From the cell containing the given text, extract its center point as [x, y] coordinate. 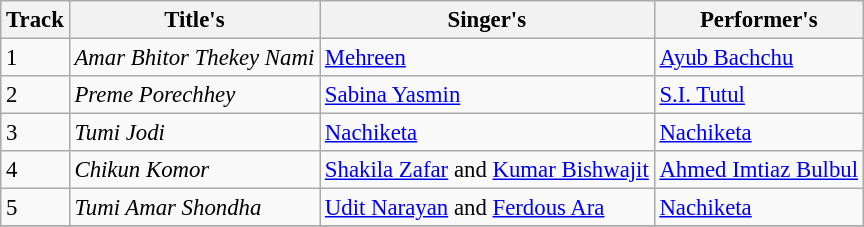
Shakila Zafar and Kumar Bishwajit [488, 170]
Track [35, 20]
5 [35, 208]
Tumi Jodi [194, 133]
2 [35, 95]
Sabina Yasmin [488, 95]
S.I. Tutul [758, 95]
Udit Narayan and Ferdous Ara [488, 208]
3 [35, 133]
1 [35, 58]
Mehreen [488, 58]
Performer's [758, 20]
Title's [194, 20]
Preme Porechhey [194, 95]
4 [35, 170]
Singer's [488, 20]
Ahmed Imtiaz Bulbul [758, 170]
Chikun Komor [194, 170]
Amar Bhitor Thekey Nami [194, 58]
Tumi Amar Shondha [194, 208]
Ayub Bachchu [758, 58]
